Provide the [x, y] coordinate of the cell's center where the given text is located.  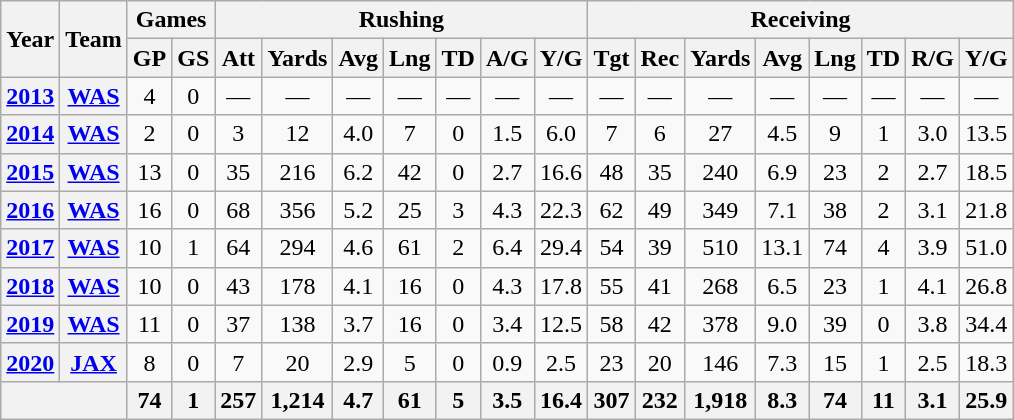
2014 [30, 134]
GS [194, 58]
3.9 [933, 248]
17.8 [561, 286]
2016 [30, 210]
38 [835, 210]
2019 [30, 324]
216 [298, 172]
3.0 [933, 134]
8.3 [782, 400]
37 [238, 324]
26.8 [986, 286]
29.4 [561, 248]
Games [170, 20]
138 [298, 324]
1,918 [720, 400]
13.5 [986, 134]
4.5 [782, 134]
2018 [30, 286]
27 [720, 134]
1.5 [507, 134]
51.0 [986, 248]
Receiving [800, 20]
12.5 [561, 324]
6.2 [358, 172]
13 [149, 172]
16.6 [561, 172]
349 [720, 210]
54 [612, 248]
68 [238, 210]
3.4 [507, 324]
22.3 [561, 210]
7.1 [782, 210]
378 [720, 324]
25 [410, 210]
2020 [30, 362]
2017 [30, 248]
268 [720, 286]
Att [238, 58]
64 [238, 248]
6.0 [561, 134]
6.4 [507, 248]
62 [612, 210]
1,214 [298, 400]
2015 [30, 172]
6.9 [782, 172]
Team [94, 39]
294 [298, 248]
146 [720, 362]
18.3 [986, 362]
510 [720, 248]
15 [835, 362]
3.5 [507, 400]
3.8 [933, 324]
25.9 [986, 400]
0.9 [507, 362]
2.9 [358, 362]
JAX [94, 362]
232 [660, 400]
178 [298, 286]
4.7 [358, 400]
21.8 [986, 210]
13.1 [782, 248]
58 [612, 324]
R/G [933, 58]
4.6 [358, 248]
18.5 [986, 172]
Rec [660, 58]
16.4 [561, 400]
Rushing [402, 20]
7.3 [782, 362]
49 [660, 210]
48 [612, 172]
240 [720, 172]
43 [238, 286]
257 [238, 400]
9.0 [782, 324]
34.4 [986, 324]
9 [835, 134]
6.5 [782, 286]
5.2 [358, 210]
307 [612, 400]
41 [660, 286]
4.0 [358, 134]
3.7 [358, 324]
8 [149, 362]
2013 [30, 96]
A/G [507, 58]
GP [149, 58]
6 [660, 134]
Tgt [612, 58]
Year [30, 39]
356 [298, 210]
12 [298, 134]
55 [612, 286]
